Scan for the cell matching the given text and deliver its (X, Y) coordinate at center. 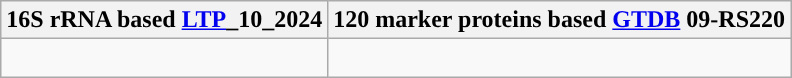
120 marker proteins based GTDB 09-RS220 (560, 20)
16S rRNA based LTP_10_2024 (164, 20)
